Locate the cell with the specified text and output its (X, Y) center coordinate. 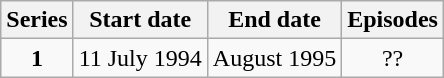
1 (37, 58)
Episodes (393, 20)
?? (393, 58)
End date (274, 20)
Series (37, 20)
August 1995 (274, 58)
11 July 1994 (140, 58)
Start date (140, 20)
